Search for the cell housing the specified text and yield its (x, y) center coordinate. 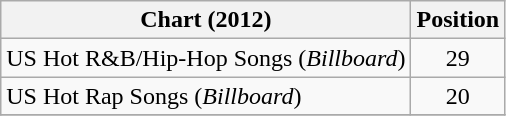
Chart (2012) (206, 20)
US Hot R&B/Hip-Hop Songs (Billboard) (206, 58)
29 (458, 58)
20 (458, 96)
US Hot Rap Songs (Billboard) (206, 96)
Position (458, 20)
